From the cell containing the given text, extract its center point as [x, y] coordinate. 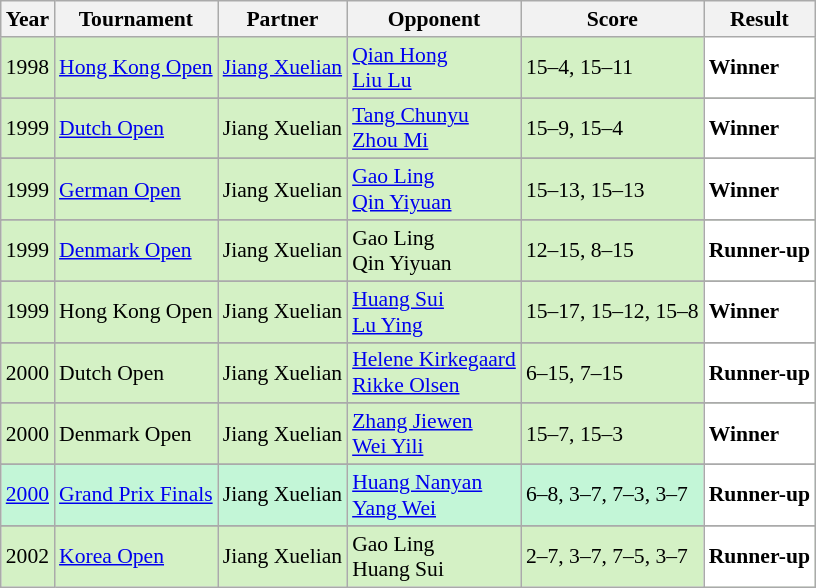
15–4, 15–11 [612, 68]
German Open [136, 190]
15–7, 15–3 [612, 434]
Zhang Jiewen Wei Yili [434, 434]
Huang Sui Lu Ying [434, 312]
15–9, 15–4 [612, 128]
Qian Hong Liu Lu [434, 68]
12–15, 8–15 [612, 250]
Tournament [136, 19]
Result [760, 19]
Partner [282, 19]
15–17, 15–12, 15–8 [612, 312]
6–15, 7–15 [612, 372]
Tang Chunyu Zhou Mi [434, 128]
Grand Prix Finals [136, 496]
Year [28, 19]
Score [612, 19]
Huang Nanyan Yang Wei [434, 496]
Opponent [434, 19]
15–13, 15–13 [612, 190]
2–7, 3–7, 7–5, 3–7 [612, 556]
1998 [28, 68]
6–8, 3–7, 7–3, 3–7 [612, 496]
Korea Open [136, 556]
Gao Ling Huang Sui [434, 556]
2002 [28, 556]
Helene Kirkegaard Rikke Olsen [434, 372]
